Locate the cell with the specified text and output its (x, y) center coordinate. 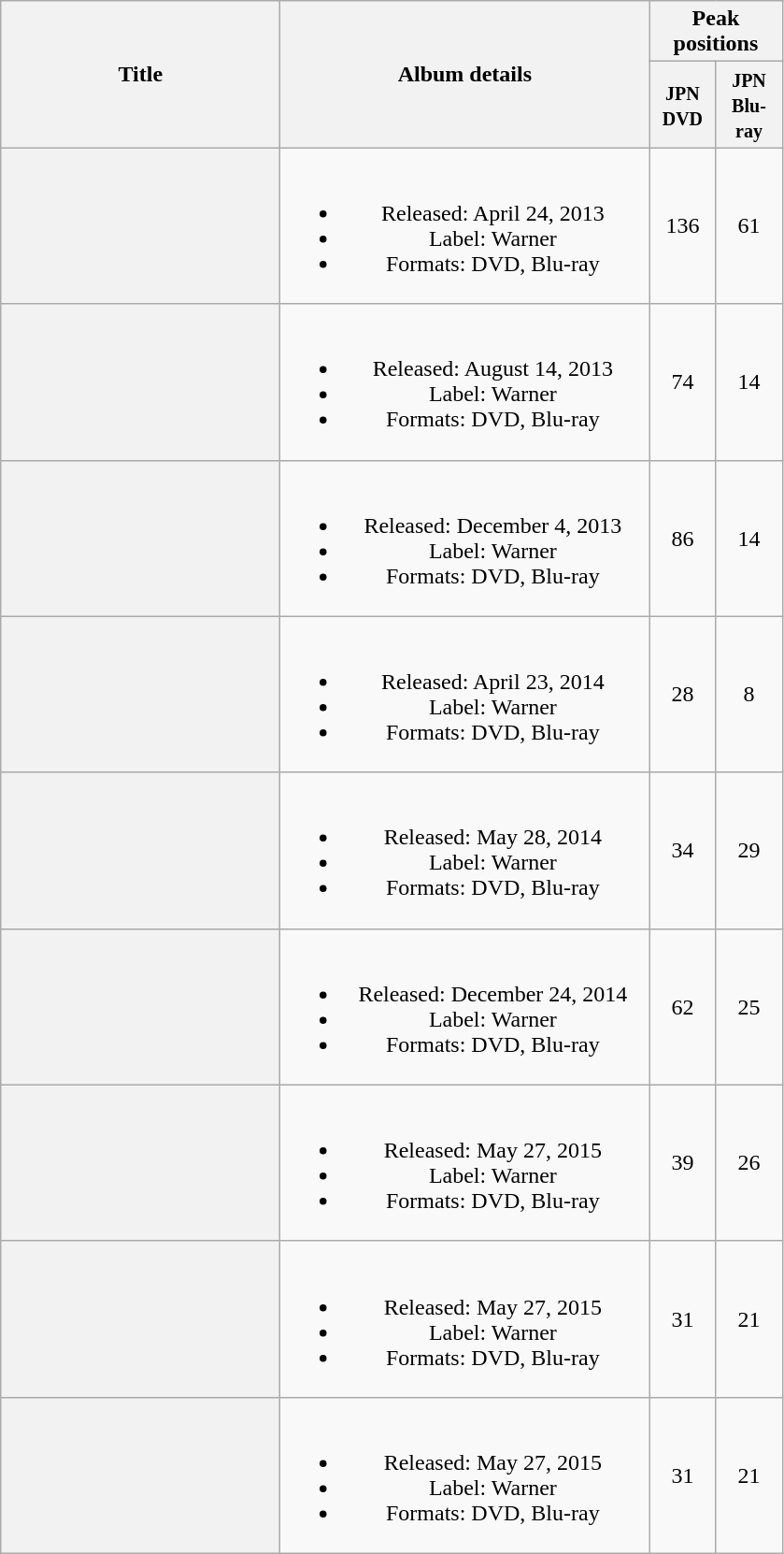
Title (140, 75)
Peak positions (716, 32)
136 (682, 226)
JPN DVD (682, 105)
Released: December 24, 2014Label: WarnerFormats: DVD, Blu-ray (465, 1006)
Released: December 4, 2013Label: WarnerFormats: DVD, Blu-ray (465, 539)
Released: April 24, 2013Label: WarnerFormats: DVD, Blu-ray (465, 226)
8 (749, 694)
JPN Blu-ray (749, 105)
Released: May 28, 2014Label: WarnerFormats: DVD, Blu-ray (465, 851)
28 (682, 694)
62 (682, 1006)
Released: August 14, 2013Label: WarnerFormats: DVD, Blu-ray (465, 381)
25 (749, 1006)
34 (682, 851)
Album details (465, 75)
29 (749, 851)
61 (749, 226)
Released: April 23, 2014Label: WarnerFormats: DVD, Blu-ray (465, 694)
39 (682, 1163)
74 (682, 381)
26 (749, 1163)
86 (682, 539)
